Return (x, y) of the center of cell containing provided text 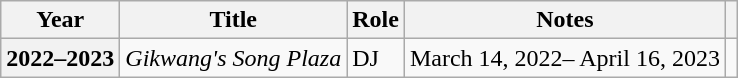
DJ (376, 58)
Notes (564, 20)
Role (376, 20)
Gikwang's Song Plaza (234, 58)
Title (234, 20)
2022–2023 (60, 58)
March 14, 2022– April 16, 2023 (564, 58)
Year (60, 20)
